Capture the cell that displays the provided text and extract its (x, y) central coordinate. 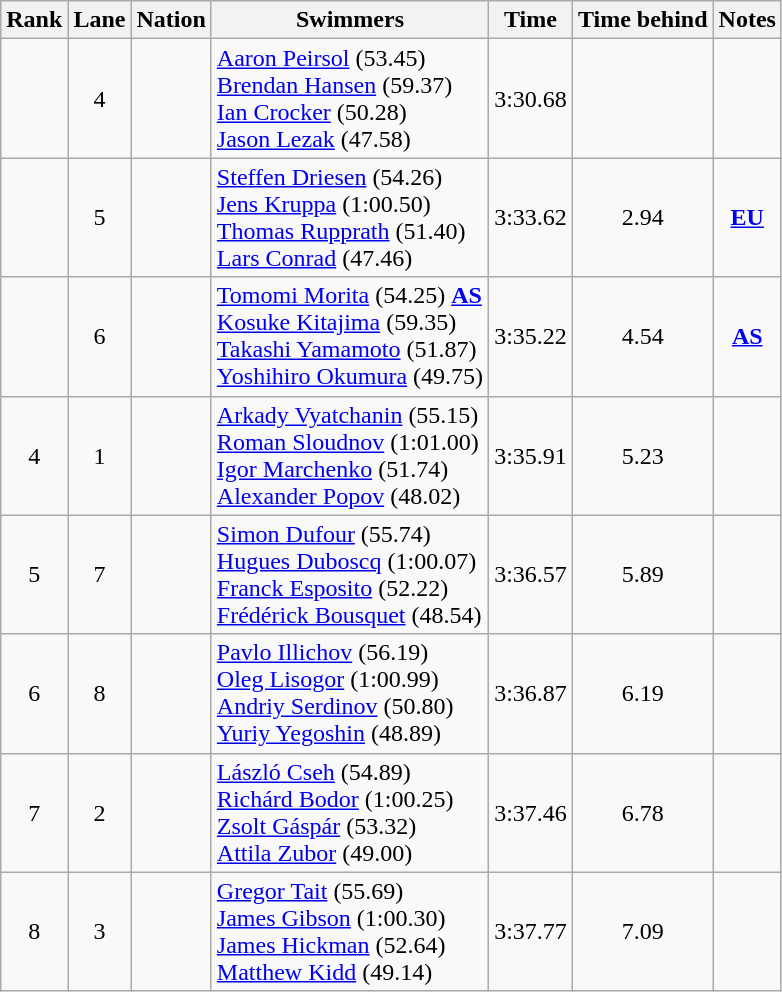
3:35.22 (531, 336)
László Cseh (54.89)Richárd Bodor (1:00.25)Zsolt Gáspár (53.32)Attila Zubor (49.00) (350, 812)
6.78 (642, 812)
2.94 (642, 218)
Notes (747, 20)
3:36.57 (531, 574)
Swimmers (350, 20)
3:37.77 (531, 932)
3:37.46 (531, 812)
Rank (34, 20)
5.89 (642, 574)
Tomomi Morita (54.25) ASKosuke Kitajima (59.35)Takashi Yamamoto (51.87)Yoshihiro Okumura (49.75) (350, 336)
Time behind (642, 20)
3:35.91 (531, 456)
Gregor Tait (55.69)James Gibson (1:00.30)James Hickman (52.64)Matthew Kidd (49.14) (350, 932)
3:30.68 (531, 98)
4.54 (642, 336)
3:36.87 (531, 694)
Pavlo Illichov (56.19)Oleg Lisogor (1:00.99)Andriy Serdinov (50.80)Yuriy Yegoshin (48.89) (350, 694)
Simon Dufour (55.74)Hugues Duboscq (1:00.07)Franck Esposito (52.22)Frédérick Bousquet (48.54) (350, 574)
EU (747, 218)
AS (747, 336)
5.23 (642, 456)
Time (531, 20)
3:33.62 (531, 218)
Arkady Vyatchanin (55.15)Roman Sloudnov (1:01.00)Igor Marchenko (51.74)Alexander Popov (48.02) (350, 456)
1 (100, 456)
7.09 (642, 932)
6.19 (642, 694)
2 (100, 812)
Lane (100, 20)
Aaron Peirsol (53.45) Brendan Hansen (59.37)Ian Crocker (50.28)Jason Lezak (47.58) (350, 98)
Nation (171, 20)
3 (100, 932)
Steffen Driesen (54.26)Jens Kruppa (1:00.50)Thomas Rupprath (51.40)Lars Conrad (47.46) (350, 218)
